Find where the given text appears and provide that cell's center as (x, y) coordinate. 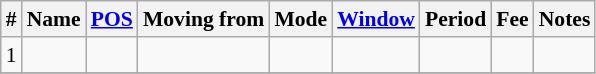
Period (456, 19)
Mode (300, 19)
# (12, 19)
Window (376, 19)
Fee (512, 19)
POS (112, 19)
Name (54, 19)
1 (12, 55)
Moving from (204, 19)
Notes (565, 19)
